Capture the cell that displays the provided text and extract its [X, Y] central coordinate. 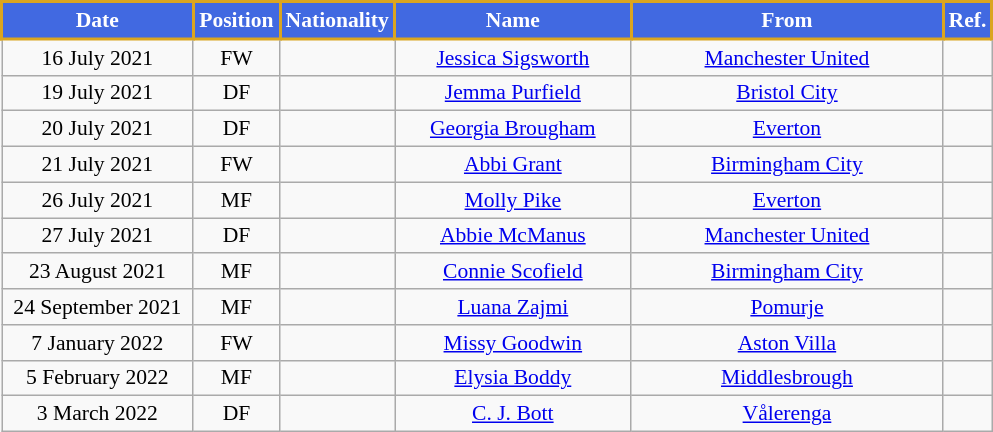
Missy Goodwin [514, 343]
Date [98, 20]
3 March 2022 [98, 414]
16 July 2021 [98, 57]
Pomurje [787, 307]
Abbi Grant [514, 165]
Molly Pike [514, 200]
21 July 2021 [98, 165]
Aston Villa [787, 343]
Name [514, 20]
26 July 2021 [98, 200]
From [787, 20]
Georgia Brougham [514, 129]
Jemma Purfield [514, 93]
Position [236, 20]
C. J. Bott [514, 414]
Connie Scofield [514, 272]
24 September 2021 [98, 307]
Middlesbrough [787, 378]
Jessica Sigsworth [514, 57]
5 February 2022 [98, 378]
Nationality [338, 20]
7 January 2022 [98, 343]
Elysia Boddy [514, 378]
23 August 2021 [98, 272]
Vålerenga [787, 414]
27 July 2021 [98, 236]
20 July 2021 [98, 129]
Bristol City [787, 93]
Abbie McManus [514, 236]
19 July 2021 [98, 93]
Ref. [968, 20]
Luana Zajmi [514, 307]
